Output the (X, Y) coordinate of the center of the cell containing the given text.  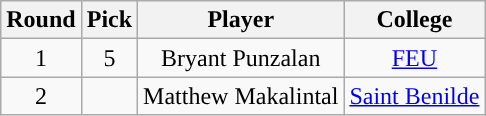
College (414, 20)
FEU (414, 58)
Saint Benilde (414, 96)
Round (41, 20)
1 (41, 58)
2 (41, 96)
Bryant Punzalan (241, 58)
Pick (109, 20)
Matthew Makalintal (241, 96)
5 (109, 58)
Player (241, 20)
